Extract the (x, y) coordinate from the center of the cell holding the provided text.  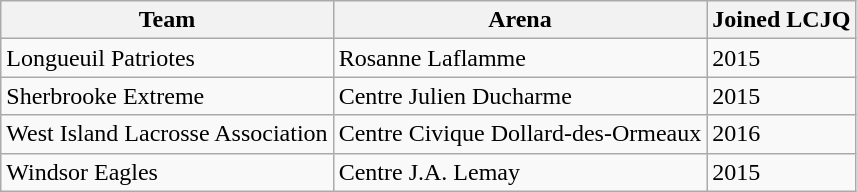
West Island Lacrosse Association (167, 134)
Centre Julien Ducharme (520, 96)
Arena (520, 20)
Team (167, 20)
Centre Civique Dollard-des-Ormeaux (520, 134)
Rosanne Laflamme (520, 58)
Centre J.A. Lemay (520, 172)
Longueuil Patriotes (167, 58)
Windsor Eagles (167, 172)
Joined LCJQ (782, 20)
2016 (782, 134)
Sherbrooke Extreme (167, 96)
